Scan for the cell matching the given text and deliver its [x, y] coordinate at center. 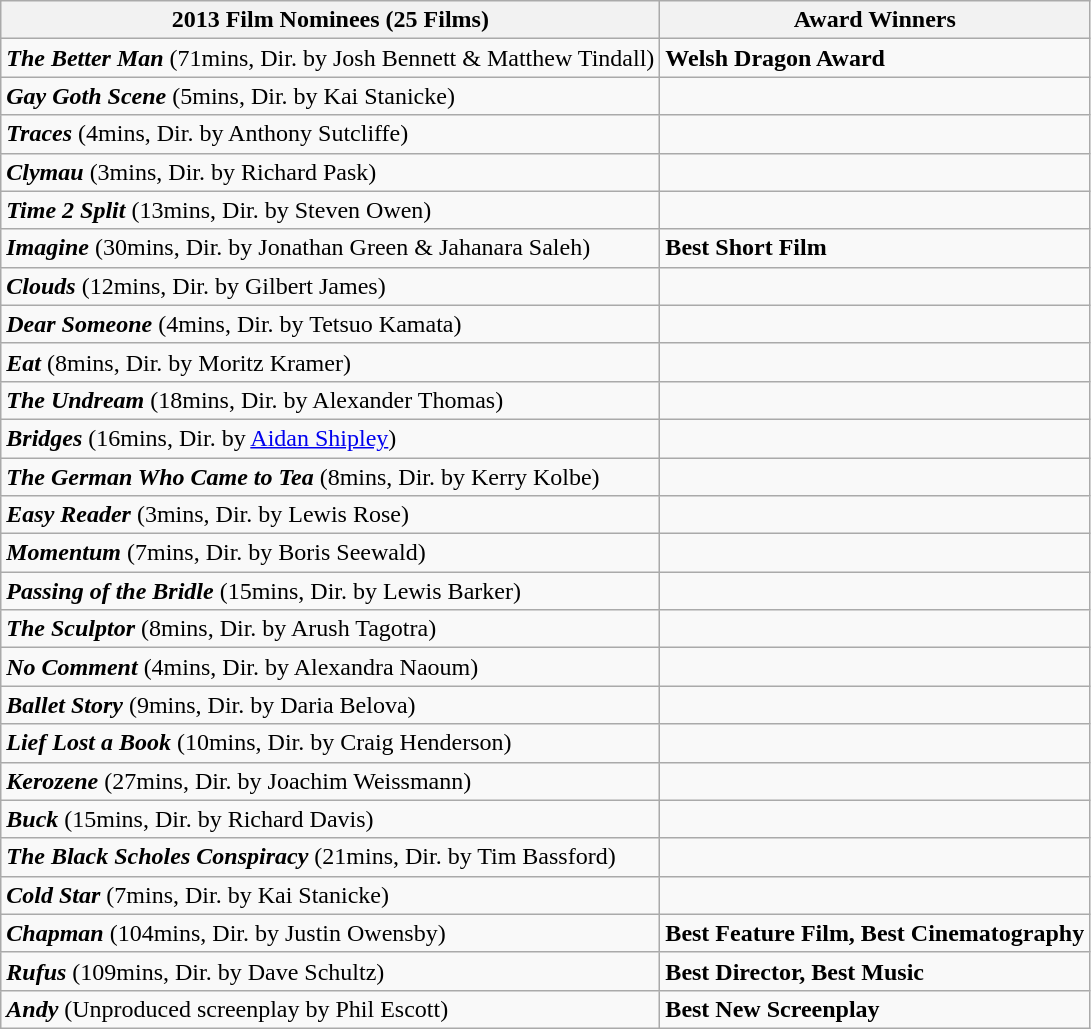
No Comment (4mins, Dir. by Alexandra Naoum) [330, 667]
Easy Reader (3mins, Dir. by Lewis Rose) [330, 515]
Rufus (109mins, Dir. by Dave Schultz) [330, 971]
Clymau (3mins, Dir. by Richard Pask) [330, 172]
Clouds (12mins, Dir. by Gilbert James) [330, 286]
Best Director, Best Music [875, 971]
Welsh Dragon Award [875, 58]
The Undream (18mins, Dir. by Alexander Thomas) [330, 400]
The Black Scholes Conspiracy (21mins, Dir. by Tim Bassford) [330, 857]
Best Short Film [875, 248]
2013 Film Nominees (25 Films) [330, 20]
Ballet Story (9mins, Dir. by Daria Belova) [330, 705]
The Better Man (71mins, Dir. by Josh Bennett & Matthew Tindall) [330, 58]
Andy (Unproduced screenplay by Phil Escott) [330, 1009]
Best Feature Film, Best Cinematography [875, 933]
The German Who Came to Tea (8mins, Dir. by Kerry Kolbe) [330, 477]
Dear Someone (4mins, Dir. by Tetsuo Kamata) [330, 324]
Eat (8mins, Dir. by Moritz Kramer) [330, 362]
Lief Lost a Book (10mins, Dir. by Craig Henderson) [330, 743]
Time 2 Split (13mins, Dir. by Steven Owen) [330, 210]
The Sculptor (8mins, Dir. by Arush Tagotra) [330, 629]
Kerozene (27mins, Dir. by Joachim Weissmann) [330, 781]
Gay Goth Scene (5mins, Dir. by Kai Stanicke) [330, 96]
Award Winners [875, 20]
Bridges (16mins, Dir. by Aidan Shipley) [330, 438]
Momentum (7mins, Dir. by Boris Seewald) [330, 553]
Imagine (30mins, Dir. by Jonathan Green & Jahanara Saleh) [330, 248]
Best New Screenplay [875, 1009]
Chapman (104mins, Dir. by Justin Owensby) [330, 933]
Buck (15mins, Dir. by Richard Davis) [330, 819]
Traces (4mins, Dir. by Anthony Sutcliffe) [330, 134]
Passing of the Bridle (15mins, Dir. by Lewis Barker) [330, 591]
Cold Star (7mins, Dir. by Kai Stanicke) [330, 895]
